Provide the [X, Y] coordinate of the cell's center where the given text is located.  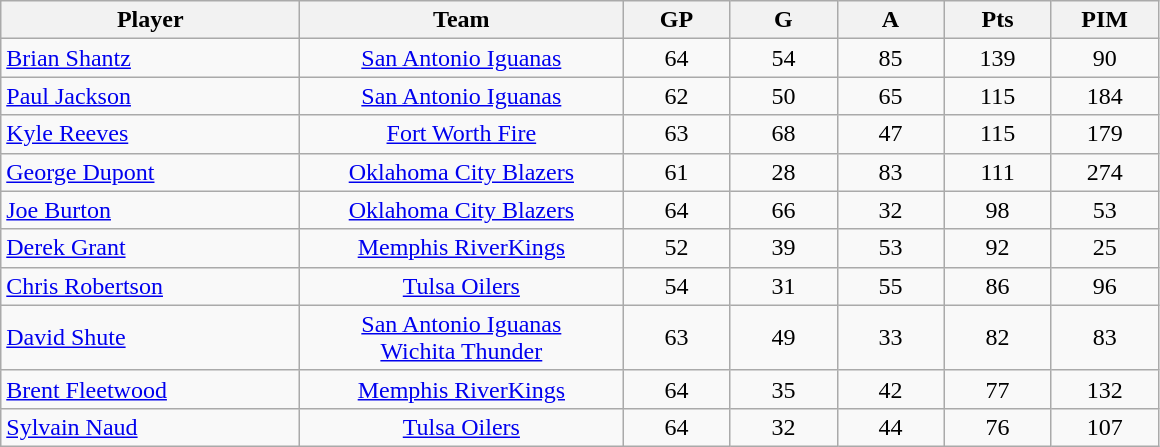
David Shute [150, 338]
Player [150, 20]
92 [998, 248]
274 [1104, 172]
44 [890, 427]
Joe Burton [150, 210]
Fort Worth Fire [462, 134]
PIM [1104, 20]
132 [1104, 389]
77 [998, 389]
47 [890, 134]
86 [998, 286]
139 [998, 58]
62 [676, 96]
George Dupont [150, 172]
98 [998, 210]
76 [998, 427]
Brian Shantz [150, 58]
107 [1104, 427]
31 [784, 286]
25 [1104, 248]
Sylvain Naud [150, 427]
42 [890, 389]
Chris Robertson [150, 286]
66 [784, 210]
Derek Grant [150, 248]
Kyle Reeves [150, 134]
33 [890, 338]
65 [890, 96]
184 [1104, 96]
A [890, 20]
68 [784, 134]
50 [784, 96]
Pts [998, 20]
35 [784, 389]
G [784, 20]
39 [784, 248]
49 [784, 338]
82 [998, 338]
85 [890, 58]
90 [1104, 58]
San Antonio IguanasWichita Thunder [462, 338]
61 [676, 172]
28 [784, 172]
96 [1104, 286]
Brent Fleetwood [150, 389]
55 [890, 286]
52 [676, 248]
Paul Jackson [150, 96]
GP [676, 20]
Team [462, 20]
111 [998, 172]
179 [1104, 134]
